Return the [X, Y] coordinate for the center point of the cell that contains the specified text.  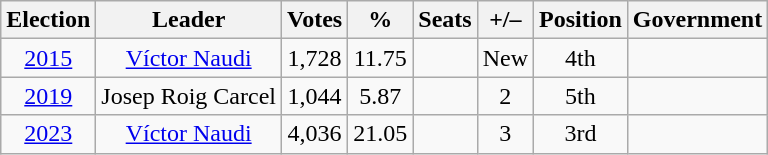
3 [505, 134]
2 [505, 96]
1,728 [315, 58]
Seats [445, 20]
21.05 [380, 134]
2015 [48, 58]
% [380, 20]
3rd [581, 134]
Election [48, 20]
4th [581, 58]
2023 [48, 134]
11.75 [380, 58]
2019 [48, 96]
1,044 [315, 96]
Government [697, 20]
5th [581, 96]
Josep Roig Carcel [189, 96]
Leader [189, 20]
New [505, 58]
4,036 [315, 134]
5.87 [380, 96]
+/– [505, 20]
Position [581, 20]
Votes [315, 20]
